Identify which cell holds the provided text, then report its [X, Y] central coordinate. 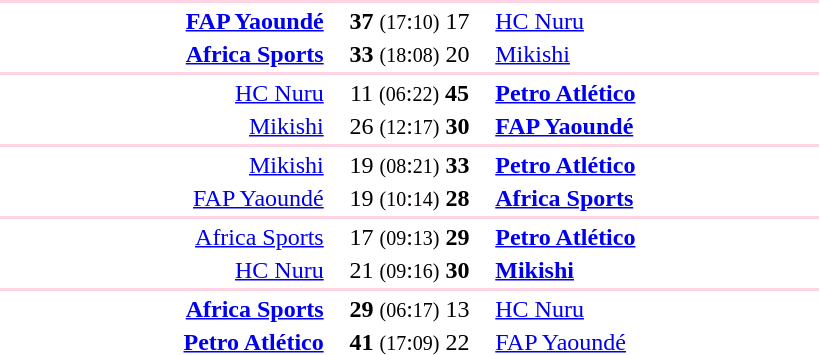
19 (10:14) 28 [410, 198]
26 (12:17) 30 [410, 126]
19 (08:21) 33 [410, 165]
29 (06:17) 13 [410, 309]
17 (09:13) 29 [410, 237]
37 (17:10) 17 [410, 21]
21 (09:16) 30 [410, 270]
33 (18:08) 20 [410, 54]
11 (06:22) 45 [410, 93]
